Output the [x, y] coordinate of the center of the cell containing the given text.  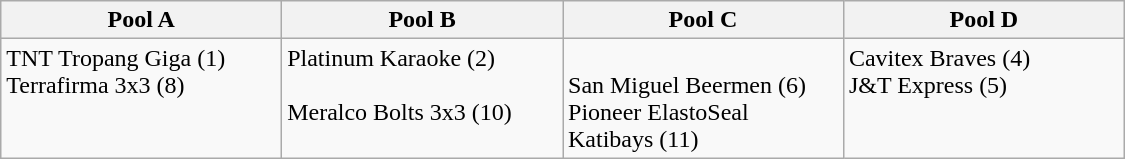
Platinum Karaoke (2) Meralco Bolts 3x3 (10) [422, 98]
Pool D [984, 20]
Cavitex Braves (4) J&T Express (5) [984, 98]
Pool A [142, 20]
Pool C [702, 20]
Pool B [422, 20]
TNT Tropang Giga (1) Terrafirma 3x3 (8) [142, 98]
San Miguel Beermen (6) Pioneer ElastoSeal Katibays (11) [702, 98]
